Return the (x, y) coordinate for the center point of the cell that contains the specified text.  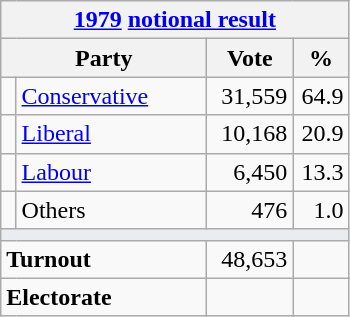
Others (112, 210)
Conservative (112, 96)
6,450 (250, 172)
Labour (112, 172)
Turnout (104, 259)
% (321, 58)
Vote (250, 58)
10,168 (250, 134)
13.3 (321, 172)
1979 notional result (175, 20)
Party (104, 58)
Electorate (104, 297)
476 (250, 210)
31,559 (250, 96)
Liberal (112, 134)
48,653 (250, 259)
64.9 (321, 96)
20.9 (321, 134)
1.0 (321, 210)
